Extract the (x, y) coordinate from the center of the cell holding the provided text.  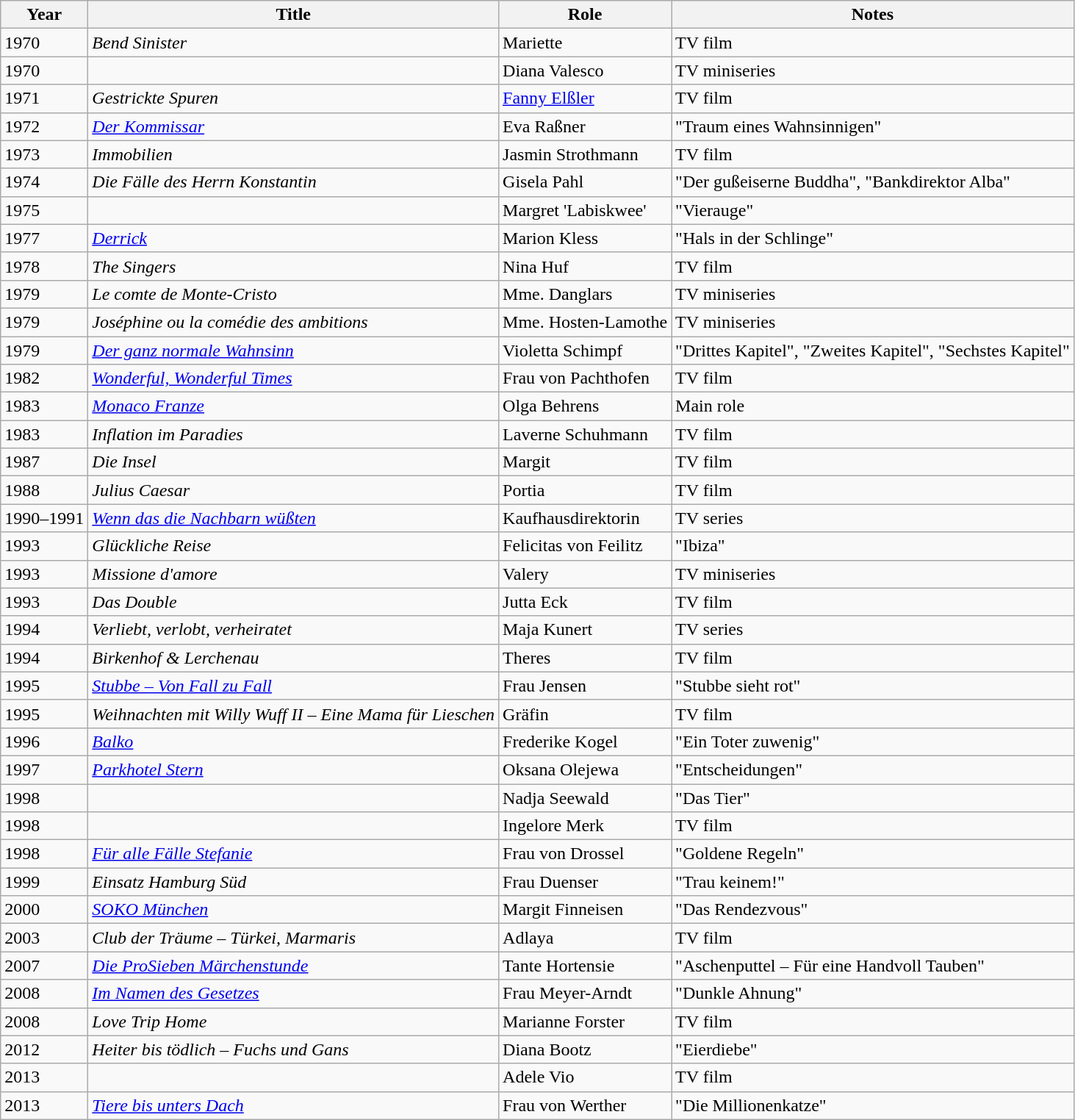
1999 (44, 882)
Adlaya (585, 938)
Parkhotel Stern (294, 769)
Role (585, 15)
"Traum eines Wahnsinnigen" (873, 126)
Balko (294, 742)
Main role (873, 406)
Notes (873, 15)
Frederike Kogel (585, 742)
Verliebt, verlobt, verheiratet (294, 630)
"Das Rendezvous" (873, 910)
The Singers (294, 266)
Year (44, 15)
Ingelore Merk (585, 826)
Stubbe – Von Fall zu Fall (294, 686)
Margit (585, 462)
Felicitas von Feilitz (585, 546)
Frau von Werther (585, 1105)
Joséphine ou la comédie des ambitions (294, 322)
Tiere bis unters Dach (294, 1105)
Derrick (294, 238)
Margret 'Labiskwee' (585, 210)
Theres (585, 658)
Im Namen des Gesetzes (294, 994)
1977 (44, 238)
1974 (44, 182)
Inflation im Paradies (294, 434)
Portia (585, 490)
Mme. Danglars (585, 294)
Missione d'amore (294, 574)
Julius Caesar (294, 490)
Kaufhausdirektorin (585, 518)
Laverne Schuhmann (585, 434)
"Dunkle Ahnung" (873, 994)
"Hals in der Schlinge" (873, 238)
Adele Vio (585, 1077)
Frau von Drossel (585, 854)
"Ein Toter zuwenig" (873, 742)
Love Trip Home (294, 1022)
Diana Valesco (585, 71)
Einsatz Hamburg Süd (294, 882)
Gräfin (585, 714)
1996 (44, 742)
Glückliche Reise (294, 546)
Title (294, 15)
Fanny Elßler (585, 98)
1988 (44, 490)
Nina Huf (585, 266)
1990–1991 (44, 518)
"Stubbe sieht rot" (873, 686)
Marianne Forster (585, 1022)
1997 (44, 769)
1971 (44, 98)
Heiter bis tödlich – Fuchs und Gans (294, 1049)
Frau Jensen (585, 686)
1978 (44, 266)
1987 (44, 462)
"Ibiza" (873, 546)
"Vierauge" (873, 210)
Le comte de Monte-Cristo (294, 294)
Die ProSieben Märchenstunde (294, 966)
Violetta Schimpf (585, 351)
Nadja Seewald (585, 797)
2012 (44, 1049)
Marion Kless (585, 238)
Olga Behrens (585, 406)
1975 (44, 210)
Bend Sinister (294, 43)
Frau Meyer-Arndt (585, 994)
SOKO München (294, 910)
Wenn das die Nachbarn wüßten (294, 518)
Weihnachten mit Willy Wuff II – Eine Mama für Lieschen (294, 714)
"Trau keinem!" (873, 882)
Gisela Pahl (585, 182)
Diana Bootz (585, 1049)
Immobilien (294, 154)
Jasmin Strothmann (585, 154)
Eva Raßner (585, 126)
Oksana Olejewa (585, 769)
1973 (44, 154)
1982 (44, 378)
Frau von Pachthofen (585, 378)
"Goldene Regeln" (873, 854)
Der ganz normale Wahnsinn (294, 351)
Für alle Fälle Stefanie (294, 854)
"Entscheidungen" (873, 769)
Mariette (585, 43)
"Das Tier" (873, 797)
2003 (44, 938)
Die Fälle des Herrn Konstantin (294, 182)
Jutta Eck (585, 602)
2000 (44, 910)
Die Insel (294, 462)
1972 (44, 126)
"Drittes Kapitel", "Zweites Kapitel", "Sechstes Kapitel" (873, 351)
Tante Hortensie (585, 966)
Birkenhof & Lerchenau (294, 658)
Mme. Hosten-Lamothe (585, 322)
"Die Millionenkatze" (873, 1105)
2007 (44, 966)
"Eierdiebe" (873, 1049)
Valery (585, 574)
Monaco Franze (294, 406)
Margit Finneisen (585, 910)
"Aschenputtel – Für eine Handvoll Tauben" (873, 966)
Das Double (294, 602)
Wonderful, Wonderful Times (294, 378)
Der Kommissar (294, 126)
"Der gußeiserne Buddha", "Bankdirektor Alba" (873, 182)
Club der Träume – Türkei, Marmaris (294, 938)
Gestrickte Spuren (294, 98)
Maja Kunert (585, 630)
Frau Duenser (585, 882)
